Find where the given text appears and provide that cell's center as [X, Y] coordinate. 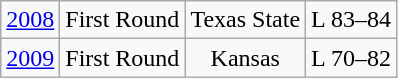
Kansas [246, 58]
2009 [30, 58]
2008 [30, 20]
L 83–84 [352, 20]
L 70–82 [352, 58]
Texas State [246, 20]
